Return the [x, y] coordinate for the center point of the cell that contains the specified text.  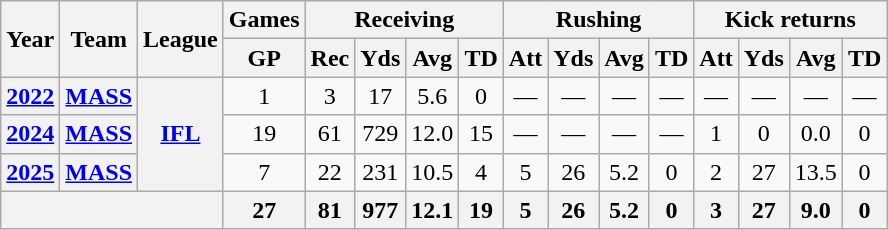
13.5 [816, 172]
12.1 [432, 210]
Receiving [404, 20]
17 [380, 96]
Rushing [598, 20]
9.0 [816, 210]
4 [481, 172]
2024 [30, 134]
Team [99, 39]
61 [330, 134]
7 [264, 172]
231 [380, 172]
Kick returns [790, 20]
22 [330, 172]
977 [380, 210]
5.6 [432, 96]
League [181, 39]
0.0 [816, 134]
2022 [30, 96]
2 [716, 172]
10.5 [432, 172]
IFL [181, 134]
2025 [30, 172]
GP [264, 58]
729 [380, 134]
Games [264, 20]
Rec [330, 58]
12.0 [432, 134]
81 [330, 210]
15 [481, 134]
Year [30, 39]
